Pinpoint the cell where the given text exists, returning its [x, y] midpoint coordinate. 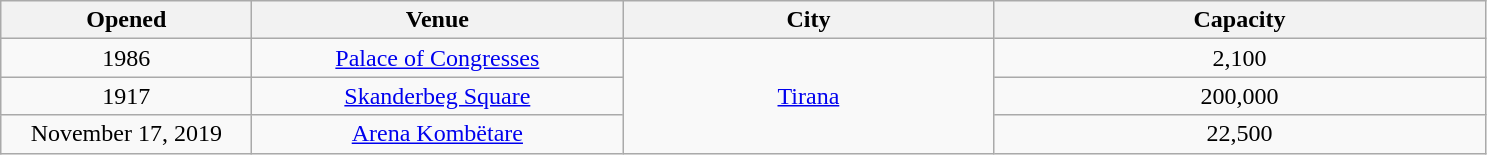
Skanderbeg Square [438, 96]
Tirana [808, 96]
November 17, 2019 [126, 134]
City [808, 20]
22,500 [1240, 134]
Palace of Congresses [438, 58]
1986 [126, 58]
2,100 [1240, 58]
1917 [126, 96]
Arena Kombëtare [438, 134]
Venue [438, 20]
200,000 [1240, 96]
Capacity [1240, 20]
Opened [126, 20]
